Output the (x, y) coordinate of the center of the cell containing the given text.  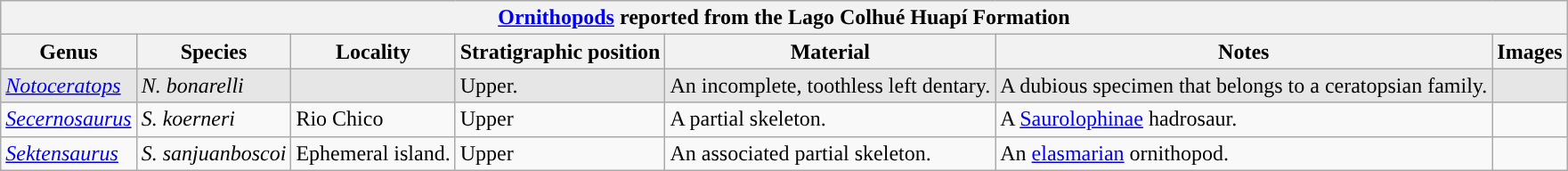
An associated partial skeleton. (830, 153)
Images (1530, 52)
S. koerneri (214, 119)
A Saurolophinae hadrosaur. (1244, 119)
Locality (373, 52)
Stratigraphic position (560, 52)
Notoceratops (69, 85)
An elasmarian ornithopod. (1244, 153)
Secernosaurus (69, 119)
An incomplete, toothless left dentary. (830, 85)
Species (214, 52)
Sektensaurus (69, 153)
Genus (69, 52)
N. bonarelli (214, 85)
A dubious specimen that belongs to a ceratopsian family. (1244, 85)
S. sanjuanboscoi (214, 153)
Ephemeral island. (373, 153)
Ornithopods reported from the Lago Colhué Huapí Formation (784, 18)
Rio Chico (373, 119)
A partial skeleton. (830, 119)
Upper. (560, 85)
Notes (1244, 52)
Material (830, 52)
